Pinpoint the cell where the given text exists, returning its [x, y] midpoint coordinate. 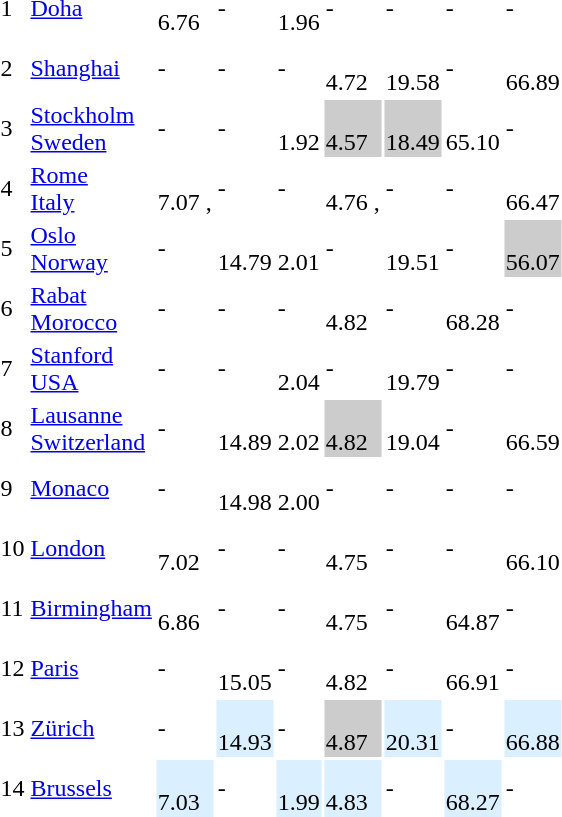
19.79 [412, 368]
20.31 [412, 728]
6.86 [184, 608]
56.07 [532, 248]
68.27 [472, 788]
2.01 [298, 248]
OsloNorway [91, 248]
Shanghai [91, 68]
68.28 [472, 308]
London [91, 548]
66.47 [532, 188]
66.89 [532, 68]
Monaco [91, 488]
64.87 [472, 608]
19.58 [412, 68]
66.91 [472, 668]
2.04 [298, 368]
2.02 [298, 428]
Zürich [91, 728]
4.83 [352, 788]
RabatMorocco [91, 308]
66.10 [532, 548]
19.04 [412, 428]
Paris [91, 668]
66.59 [532, 428]
7.03 [184, 788]
4.57 [352, 128]
1.99 [298, 788]
Birmingham [91, 608]
7.02 [184, 548]
66.88 [532, 728]
Brussels [91, 788]
14.98 [244, 488]
StanfordUSA [91, 368]
RomeItaly [91, 188]
4.87 [352, 728]
18.49 [412, 128]
LausanneSwitzerland [91, 428]
15.05 [244, 668]
7.07 , [184, 188]
1.92 [298, 128]
14.79 [244, 248]
4.72 [352, 68]
StockholmSweden [91, 128]
2.00 [298, 488]
14.93 [244, 728]
65.10 [472, 128]
4.76 , [352, 188]
19.51 [412, 248]
14.89 [244, 428]
